Extract the (X, Y) coordinate from the center of the cell holding the provided text.  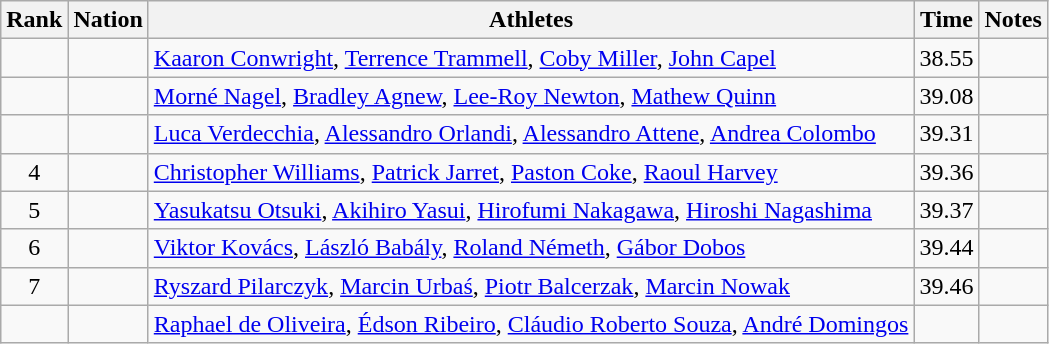
39.36 (946, 172)
Raphael de Oliveira, Édson Ribeiro, Cláudio Roberto Souza, André Domingos (531, 324)
Viktor Kovács, László Babály, Roland Németh, Gábor Dobos (531, 248)
38.55 (946, 58)
39.08 (946, 96)
Athletes (531, 20)
7 (34, 286)
Rank (34, 20)
Christopher Williams, Patrick Jarret, Paston Coke, Raoul Harvey (531, 172)
39.31 (946, 134)
Luca Verdecchia, Alessandro Orlandi, Alessandro Attene, Andrea Colombo (531, 134)
Morné Nagel, Bradley Agnew, Lee-Roy Newton, Mathew Quinn (531, 96)
4 (34, 172)
Time (946, 20)
Kaaron Conwright, Terrence Trammell, Coby Miller, John Capel (531, 58)
Notes (1013, 20)
Nation (108, 20)
39.44 (946, 248)
39.37 (946, 210)
39.46 (946, 286)
6 (34, 248)
Ryszard Pilarczyk, Marcin Urbaś, Piotr Balcerzak, Marcin Nowak (531, 286)
5 (34, 210)
Yasukatsu Otsuki, Akihiro Yasui, Hirofumi Nakagawa, Hiroshi Nagashima (531, 210)
